From the cell containing the given text, extract its center point as [X, Y] coordinate. 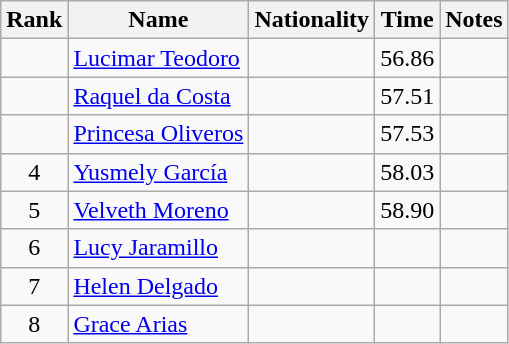
57.51 [408, 96]
57.53 [408, 134]
56.86 [408, 58]
Helen Delgado [158, 286]
Notes [474, 20]
Raquel da Costa [158, 96]
Rank [34, 20]
Velveth Moreno [158, 210]
Lucy Jaramillo [158, 248]
Princesa Oliveros [158, 134]
Yusmely García [158, 172]
58.90 [408, 210]
8 [34, 324]
58.03 [408, 172]
Time [408, 20]
7 [34, 286]
Nationality [312, 20]
5 [34, 210]
Grace Arias [158, 324]
Name [158, 20]
6 [34, 248]
4 [34, 172]
Lucimar Teodoro [158, 58]
